Output the (x, y) coordinate of the center of the cell containing the given text.  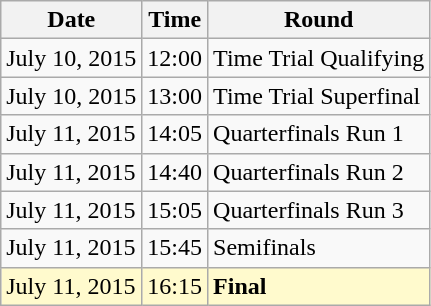
Final (319, 286)
Quarterfinals Run 3 (319, 210)
Quarterfinals Run 1 (319, 134)
15:05 (175, 210)
14:05 (175, 134)
Semifinals (319, 248)
Time Trial Qualifying (319, 58)
14:40 (175, 172)
Time Trial Superfinal (319, 96)
15:45 (175, 248)
Round (319, 20)
Quarterfinals Run 2 (319, 172)
Time (175, 20)
Date (72, 20)
16:15 (175, 286)
13:00 (175, 96)
12:00 (175, 58)
